From the cell containing the given text, extract its center point as (x, y) coordinate. 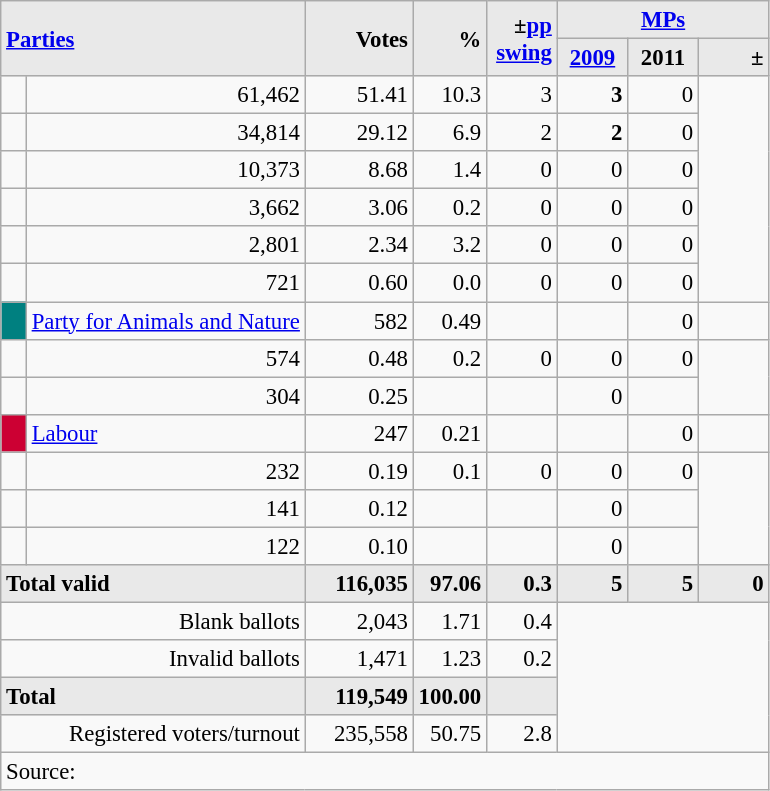
97.06 (450, 584)
10,373 (166, 170)
0.0 (450, 283)
235,558 (359, 734)
Parties (153, 38)
0.12 (359, 509)
0.1 (450, 471)
0.60 (359, 283)
1.23 (450, 659)
0.48 (359, 358)
51.41 (359, 95)
119,549 (359, 697)
61,462 (166, 95)
50.75 (450, 734)
2011 (664, 58)
% (450, 38)
1,471 (359, 659)
Registered voters/turnout (153, 734)
232 (166, 471)
721 (166, 283)
141 (166, 509)
Labour (166, 433)
122 (166, 546)
±pp swing (522, 38)
0.25 (359, 396)
29.12 (359, 133)
3.2 (450, 245)
1.71 (450, 621)
2,043 (359, 621)
Invalid ballots (153, 659)
34,814 (166, 133)
3.06 (359, 208)
574 (166, 358)
Blank ballots (153, 621)
Votes (359, 38)
± (734, 58)
304 (166, 396)
2,801 (166, 245)
100.00 (450, 697)
582 (359, 321)
8.68 (359, 170)
2.8 (522, 734)
10.3 (450, 95)
Party for Animals and Nature (166, 321)
Source: (385, 772)
2009 (592, 58)
116,035 (359, 584)
Total valid (153, 584)
3,662 (166, 208)
0.3 (522, 584)
0.4 (522, 621)
MPs (663, 20)
2.34 (359, 245)
247 (359, 433)
0.10 (359, 546)
1.4 (450, 170)
6.9 (450, 133)
0.19 (359, 471)
0.21 (450, 433)
Total (153, 697)
0.49 (450, 321)
